Return the [X, Y] coordinate for the center point of the cell that contains the specified text.  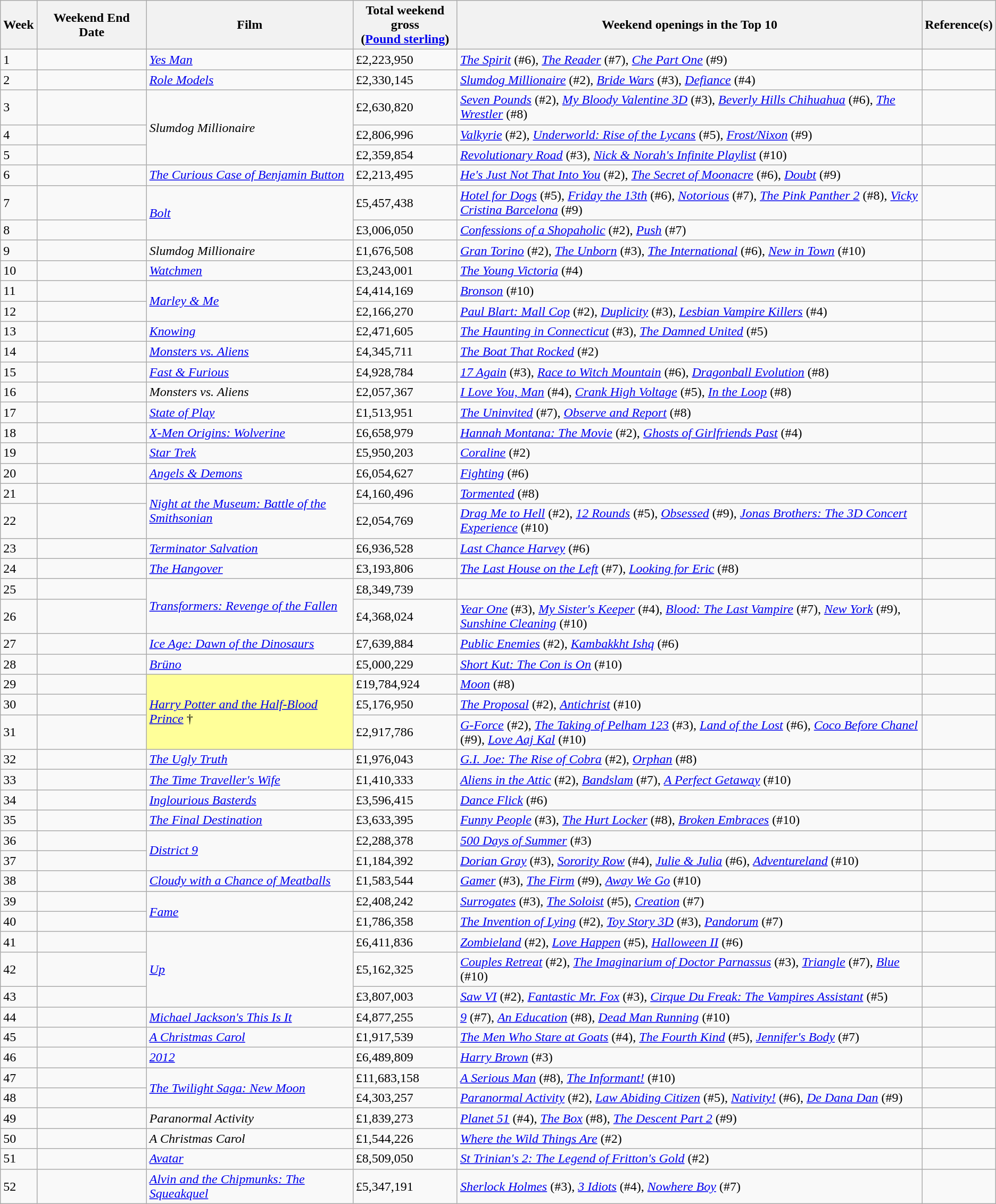
Funny People (#3), The Hurt Locker (#8), Broken Embraces (#10) [690, 820]
£2,806,996 [405, 135]
Year One (#3), My Sister's Keeper (#4), Blood: The Last Vampire (#7), New York (#9), Sunshine Cleaning (#10) [690, 616]
£5,000,229 [405, 664]
1 [19, 60]
Harry Brown (#3) [690, 1058]
District 9 [250, 851]
Tormented (#8) [690, 493]
Planet 51 (#4), The Box (#8), The Descent Part 2 (#9) [690, 1118]
Confessions of a Shopaholic (#2), Push (#7) [690, 230]
£3,807,003 [405, 996]
£3,243,001 [405, 270]
52 [19, 1186]
5 [19, 155]
23 [19, 548]
28 [19, 664]
Moon (#8) [690, 685]
The Last House on the Left (#7), Looking for Eric (#8) [690, 568]
£1,513,951 [405, 413]
£2,166,270 [405, 311]
Harry Potter and the Half-Blood Prince † [250, 712]
41 [19, 942]
The Ugly Truth [250, 760]
£2,054,769 [405, 521]
Alvin and the Chipmunks: The Squeakquel [250, 1186]
The Final Destination [250, 820]
£2,330,145 [405, 80]
£1,676,508 [405, 250]
18 [19, 433]
Up [250, 969]
Hannah Montana: The Movie (#2), Ghosts of Girlfriends Past (#4) [690, 433]
Transformers: Revenge of the Fallen [250, 606]
Dance Flick (#6) [690, 800]
Couples Retreat (#2), The Imaginarium of Doctor Parnassus (#3), Triangle (#7), Blue (#10) [690, 969]
Where the Wild Things Are (#2) [690, 1139]
£8,349,739 [405, 589]
10 [19, 270]
15 [19, 372]
The Hangover [250, 568]
Public Enemies (#2), Kambakkht Ishq (#6) [690, 644]
2012 [250, 1058]
G.I. Joe: The Rise of Cobra (#2), Orphan (#8) [690, 760]
44 [19, 1017]
£4,303,257 [405, 1098]
Film [250, 25]
£2,288,378 [405, 840]
£2,471,605 [405, 332]
Watchmen [250, 270]
Week [19, 25]
The Men Who Stare at Goats (#4), The Fourth Kind (#5), Jennifer's Body (#7) [690, 1037]
£4,928,784 [405, 372]
Fast & Furious [250, 372]
16 [19, 392]
Hotel for Dogs (#5), Friday the 13th (#6), Notorious (#7), The Pink Panther 2 (#8), Vicky Cristina Barcelona (#9) [690, 202]
£19,784,924 [405, 685]
Bolt [250, 213]
£2,359,854 [405, 155]
The Curious Case of Benjamin Button [250, 175]
Zombieland (#2), Love Happen (#5), Halloween II (#6) [690, 942]
Michael Jackson's This Is It [250, 1017]
£1,839,273 [405, 1118]
32 [19, 760]
£6,411,836 [405, 942]
Reference(s) [959, 25]
48 [19, 1098]
£4,877,255 [405, 1017]
The Haunting in Connecticut (#3), The Damned United (#5) [690, 332]
X-Men Origins: Wolverine [250, 433]
3 [19, 108]
40 [19, 921]
Star Trek [250, 453]
£1,184,392 [405, 861]
£5,950,203 [405, 453]
£4,160,496 [405, 493]
29 [19, 685]
35 [19, 820]
£11,683,158 [405, 1078]
A Serious Man (#8), The Informant! (#10) [690, 1078]
St Trinian's 2: The Legend of Fritton's Gold (#2) [690, 1159]
£2,408,242 [405, 901]
Weekend openings in the Top 10 [690, 25]
£1,544,226 [405, 1139]
Knowing [250, 332]
Last Chance Harvey (#6) [690, 548]
State of Play [250, 413]
Brüno [250, 664]
Night at the Museum: Battle of the Smithsonian [250, 511]
£1,917,539 [405, 1037]
Fighting (#6) [690, 473]
£6,936,528 [405, 548]
49 [19, 1118]
Weekend End Date [92, 25]
£1,410,333 [405, 780]
£4,345,711 [405, 352]
Bronson (#10) [690, 291]
24 [19, 568]
£4,368,024 [405, 616]
£2,213,495 [405, 175]
Revolutionary Road (#3), Nick & Norah's Infinite Playlist (#10) [690, 155]
38 [19, 881]
£2,630,820 [405, 108]
The Invention of Lying (#2), Toy Story 3D (#3), Pandorum (#7) [690, 921]
Paranormal Activity (#2), Law Abiding Citizen (#5), Nativity! (#6), De Dana Dan (#9) [690, 1098]
17 [19, 413]
£2,223,950 [405, 60]
27 [19, 644]
The Proposal (#2), Antichrist (#10) [690, 705]
Sherlock Holmes (#3), 3 Idiots (#4), Nowhere Boy (#7) [690, 1186]
Gamer (#3), The Firm (#9), Away We Go (#10) [690, 881]
13 [19, 332]
£3,006,050 [405, 230]
£6,054,627 [405, 473]
39 [19, 901]
33 [19, 780]
500 Days of Summer (#3) [690, 840]
Saw VI (#2), Fantastic Mr. Fox (#3), Cirque Du Freak: The Vampires Assistant (#5) [690, 996]
£3,596,415 [405, 800]
22 [19, 521]
9 [19, 250]
Marley & Me [250, 301]
Aliens in the Attic (#2), Bandslam (#7), A Perfect Getaway (#10) [690, 780]
43 [19, 996]
The Twilight Saga: New Moon [250, 1088]
34 [19, 800]
8 [19, 230]
Slumdog Millionaire (#2), Bride Wars (#3), Defiance (#4) [690, 80]
Terminator Salvation [250, 548]
The Boat That Rocked (#2) [690, 352]
20 [19, 473]
£8,509,050 [405, 1159]
50 [19, 1139]
Seven Pounds (#2), My Bloody Valentine 3D (#3), Beverly Hills Chihuahua (#6), The Wrestler (#8) [690, 108]
He's Just Not That Into You (#2), The Secret of Moonacre (#6), Doubt (#9) [690, 175]
G-Force (#2), The Taking of Pelham 123 (#3), Land of the Lost (#6), Coco Before Chanel (#9), Love Aaj Kal (#10) [690, 732]
47 [19, 1078]
Ice Age: Dawn of the Dinosaurs [250, 644]
36 [19, 840]
9 (#7), An Education (#8), Dead Man Running (#10) [690, 1017]
Dorian Gray (#3), Sorority Row (#4), Julie & Julia (#6), Adventureland (#10) [690, 861]
45 [19, 1037]
£3,193,806 [405, 568]
Coraline (#2) [690, 453]
Drag Me to Hell (#2), 12 Rounds (#5), Obsessed (#9), Jonas Brothers: The 3D Concert Experience (#10) [690, 521]
£6,489,809 [405, 1058]
£5,162,325 [405, 969]
£5,176,950 [405, 705]
Inglourious Basterds [250, 800]
£1,976,043 [405, 760]
£5,457,438 [405, 202]
Avatar [250, 1159]
12 [19, 311]
The Time Traveller's Wife [250, 780]
£1,786,358 [405, 921]
£2,917,786 [405, 732]
Cloudy with a Chance of Meatballs [250, 881]
£2,057,367 [405, 392]
Angels & Demons [250, 473]
Fame [250, 911]
Surrogates (#3), The Soloist (#5), Creation (#7) [690, 901]
7 [19, 202]
37 [19, 861]
Paul Blart: Mall Cop (#2), Duplicity (#3), Lesbian Vampire Killers (#4) [690, 311]
£3,633,395 [405, 820]
51 [19, 1159]
Total weekend gross(Pound sterling) [405, 25]
31 [19, 732]
30 [19, 705]
£6,658,979 [405, 433]
4 [19, 135]
26 [19, 616]
Paranormal Activity [250, 1118]
The Uninvited (#7), Observe and Report (#8) [690, 413]
21 [19, 493]
2 [19, 80]
Role Models [250, 80]
£5,347,191 [405, 1186]
19 [19, 453]
The Spirit (#6), The Reader (#7), Che Part One (#9) [690, 60]
17 Again (#3), Race to Witch Mountain (#6), Dragonball Evolution (#8) [690, 372]
I Love You, Man (#4), Crank High Voltage (#5), In the Loop (#8) [690, 392]
11 [19, 291]
42 [19, 969]
£7,639,884 [405, 644]
Gran Torino (#2), The Unborn (#3), The International (#6), New in Town (#10) [690, 250]
25 [19, 589]
£1,583,544 [405, 881]
£4,414,169 [405, 291]
14 [19, 352]
Valkyrie (#2), Underworld: Rise of the Lycans (#5), Frost/Nixon (#9) [690, 135]
6 [19, 175]
46 [19, 1058]
Short Kut: The Con is On (#10) [690, 664]
Yes Man [250, 60]
The Young Victoria (#4) [690, 270]
